Scan for the cell matching the given text and deliver its (x, y) coordinate at center. 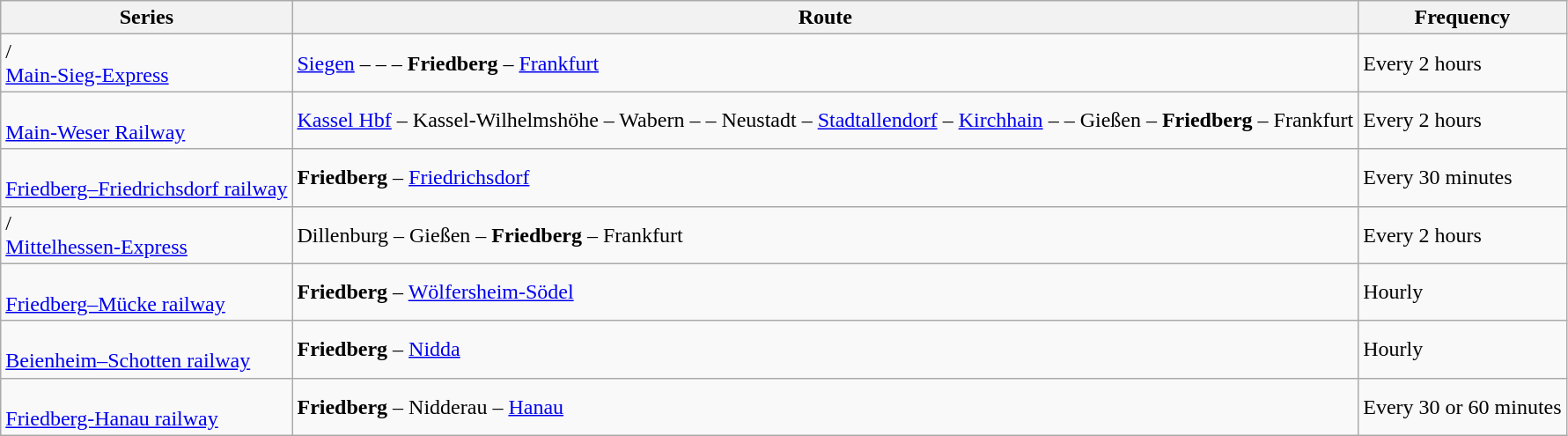
Siegen – – – Friedberg – Frankfurt (826, 63)
Every 30 or 60 minutes (1462, 407)
/ Mittelhessen-Express (146, 234)
Series (146, 18)
Friedberg–Friedrichsdorf railway (146, 178)
Kassel Hbf – Kassel-Wilhelmshöhe – Wabern – – Neustadt – Stadtallendorf – Kirchhain – – Gießen – Friedberg – Frankfurt (826, 120)
Friedberg – Nidda (826, 349)
/ Main-Sieg-Express (146, 63)
Friedberg-Hanau railway (146, 407)
Beienheim–Schotten railway (146, 349)
Every 30 minutes (1462, 178)
Route (826, 18)
Friedberg–Mücke railway (146, 292)
Friedberg – Friedrichsdorf (826, 178)
Main-Weser Railway (146, 120)
Frequency (1462, 18)
Friedberg – Wölfersheim-Södel (826, 292)
Dillenburg – Gießen – Friedberg – Frankfurt (826, 234)
Friedberg – Nidderau – Hanau (826, 407)
